Determine the (X, Y) coordinate at the center of the cell enclosing the given text.  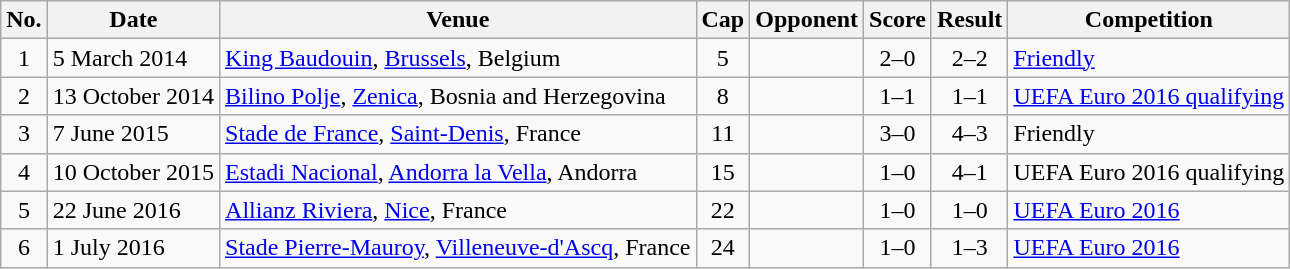
11 (723, 134)
15 (723, 172)
5 March 2014 (133, 58)
Result (969, 20)
Cap (723, 20)
2–2 (969, 58)
3 (24, 134)
Competition (1149, 20)
22 (723, 210)
6 (24, 248)
Venue (458, 20)
7 June 2015 (133, 134)
Allianz Riviera, Nice, France (458, 210)
24 (723, 248)
2–0 (898, 58)
Opponent (807, 20)
Stade de France, Saint-Denis, France (458, 134)
4–3 (969, 134)
13 October 2014 (133, 96)
2 (24, 96)
10 October 2015 (133, 172)
King Baudouin, Brussels, Belgium (458, 58)
4 (24, 172)
Date (133, 20)
Bilino Polje, Zenica, Bosnia and Herzegovina (458, 96)
Score (898, 20)
1 (24, 58)
22 June 2016 (133, 210)
1 July 2016 (133, 248)
4–1 (969, 172)
1–3 (969, 248)
8 (723, 96)
No. (24, 20)
Stade Pierre-Mauroy, Villeneuve-d'Ascq, France (458, 248)
Estadi Nacional, Andorra la Vella, Andorra (458, 172)
3–0 (898, 134)
